Output the [X, Y] coordinate of the center of the cell containing the given text.  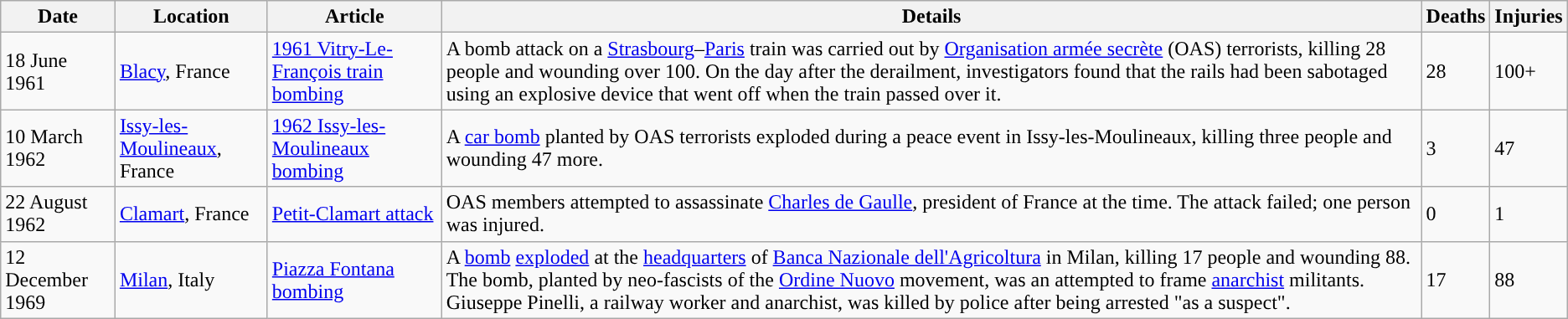
Date [59, 17]
1 [1529, 214]
3 [1456, 148]
0 [1456, 214]
Piazza Fontana bombing [354, 280]
12 December 1969 [59, 280]
22 August 1962 [59, 214]
18 June 1961 [59, 71]
1962 Issy-les-Moulineaux bombing [354, 148]
1961 Vitry-Le-François train bombing [354, 71]
Injuries [1529, 17]
Milan, Italy [191, 280]
Location [191, 17]
OAS members attempted to assassinate Charles de Gaulle, president of France at the time. The attack failed; one person was injured. [931, 214]
17 [1456, 280]
88 [1529, 280]
A car bomb planted by OAS terrorists exploded during a peace event in Issy-les-Moulineaux, killing three people and wounding 47 more. [931, 148]
Deaths [1456, 17]
Details [931, 17]
47 [1529, 148]
Clamart, France [191, 214]
28 [1456, 71]
Article [354, 17]
Blacy, France [191, 71]
100+ [1529, 71]
Petit-Clamart attack [354, 214]
Issy-les-Moulineaux, France [191, 148]
10 March 1962 [59, 148]
